Return the (X, Y) coordinate for the center point of the cell that contains the specified text.  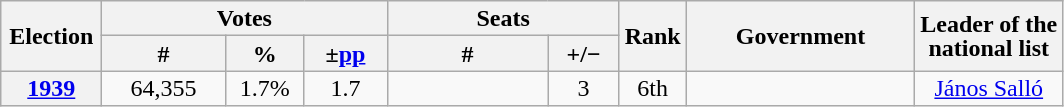
1.7% (264, 88)
Votes (244, 18)
János Salló (989, 88)
Rank (652, 36)
Election (52, 36)
1.7 (346, 88)
Leader of thenational list (989, 36)
±pp (346, 54)
64,355 (164, 88)
1939 (52, 88)
Government (800, 36)
+/− (584, 54)
Seats (503, 18)
3 (584, 88)
6th (652, 88)
% (264, 54)
